From the cell containing the given text, extract its center point as [x, y] coordinate. 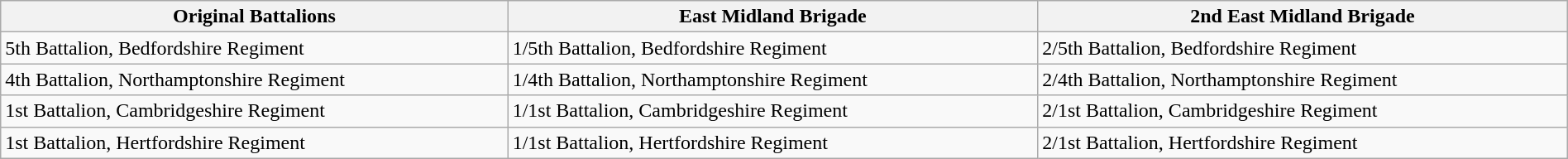
Original Battalions [255, 17]
1/1st Battalion, Cambridgeshire Regiment [772, 111]
1st Battalion, Cambridgeshire Regiment [255, 111]
East Midland Brigade [772, 17]
2/5th Battalion, Bedfordshire Regiment [1303, 48]
2/1st Battalion, Cambridgeshire Regiment [1303, 111]
4th Battalion, Northamptonshire Regiment [255, 79]
1/4th Battalion, Northamptonshire Regiment [772, 79]
2nd East Midland Brigade [1303, 17]
5th Battalion, Bedfordshire Regiment [255, 48]
1st Battalion, Hertfordshire Regiment [255, 142]
1/5th Battalion, Bedfordshire Regiment [772, 48]
1/1st Battalion, Hertfordshire Regiment [772, 142]
2/4th Battalion, Northamptonshire Regiment [1303, 79]
2/1st Battalion, Hertfordshire Regiment [1303, 142]
